Provide the [X, Y] coordinate of the cell's center where the given text is located.  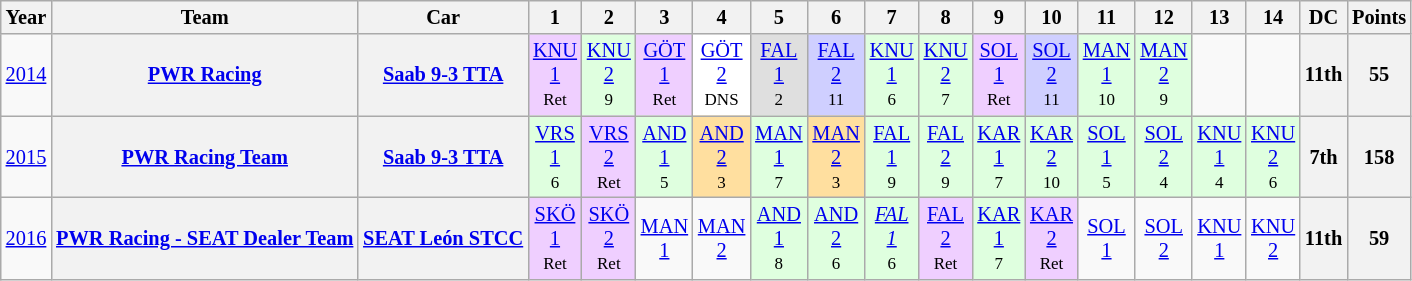
AND26 [836, 238]
MAN17 [778, 157]
SOL15 [1106, 157]
FAL16 [892, 238]
158 [1379, 157]
SKÖ1Ret [555, 238]
KNU29 [609, 75]
1 [555, 17]
14 [1273, 17]
AND15 [664, 157]
4 [722, 17]
KNU1 [1219, 238]
FAL2Ret [946, 238]
KNU26 [1273, 157]
DC [1324, 17]
MAN1 [664, 238]
5 [778, 17]
SOL1 [1106, 238]
SKÖ2Ret [609, 238]
3 [664, 17]
SOL24 [1164, 157]
2016 [26, 238]
12 [1164, 17]
6 [836, 17]
2014 [26, 75]
SOL211 [1052, 75]
FAL19 [892, 157]
7th [1324, 157]
KAR2Ret [1052, 238]
PWR Racing Team [204, 157]
MAN110 [1106, 75]
Year [26, 17]
Points [1379, 17]
AND18 [778, 238]
KNU2 [1273, 238]
PWR Racing [204, 75]
9 [998, 17]
KNU1Ret [555, 75]
PWR Racing - SEAT Dealer Team [204, 238]
VRS2Ret [609, 157]
SOL1Ret [998, 75]
FAL29 [946, 157]
FAL211 [836, 75]
7 [892, 17]
MAN2 [722, 238]
59 [1379, 238]
MAN23 [836, 157]
Team [204, 17]
2 [609, 17]
11 [1106, 17]
8 [946, 17]
KNU14 [1219, 157]
FAL12 [778, 75]
Car [443, 17]
AND23 [722, 157]
10 [1052, 17]
VRS16 [555, 157]
KNU27 [946, 75]
55 [1379, 75]
KNU16 [892, 75]
MAN29 [1164, 75]
13 [1219, 17]
SOL2 [1164, 238]
GÖT2DNS [722, 75]
SEAT León STCC [443, 238]
GÖT1Ret [664, 75]
KAR210 [1052, 157]
2015 [26, 157]
